From the cell containing the given text, extract its center point as (x, y) coordinate. 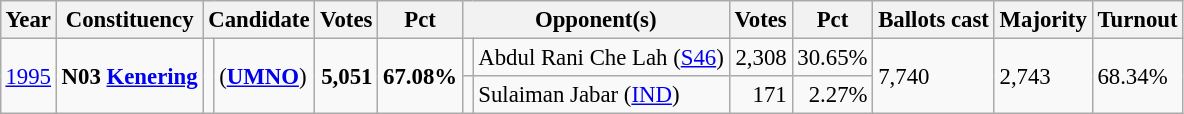
Turnout (1138, 20)
67.08% (420, 76)
Sulaiman Jabar (IND) (601, 95)
5,051 (346, 76)
Opponent(s) (596, 20)
Candidate (259, 20)
2,743 (1043, 76)
Year (28, 20)
Majority (1043, 20)
Constituency (130, 20)
7,740 (934, 76)
171 (760, 95)
68.34% (1138, 76)
Abdul Rani Che Lah (S46) (601, 57)
2,308 (760, 57)
(UMNO) (264, 76)
Ballots cast (934, 20)
N03 Kenering (130, 76)
2.27% (832, 95)
30.65% (832, 57)
1995 (28, 76)
